Provide the (X, Y) coordinate of the cell's center where the given text is located.  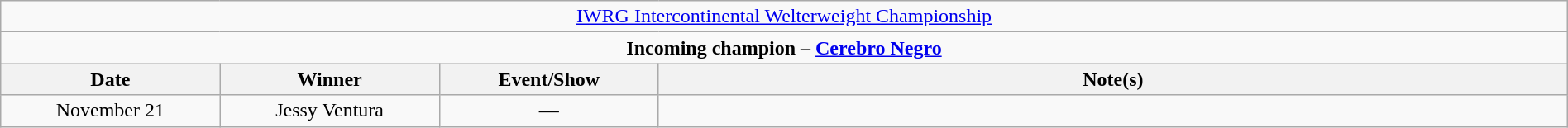
November 21 (111, 111)
IWRG Intercontinental Welterweight Championship (784, 17)
— (549, 111)
Incoming champion – Cerebro Negro (784, 48)
Note(s) (1113, 79)
Date (111, 79)
Jessy Ventura (329, 111)
Winner (329, 79)
Event/Show (549, 79)
